Return the (X, Y) coordinate for the center point of the cell that contains the specified text.  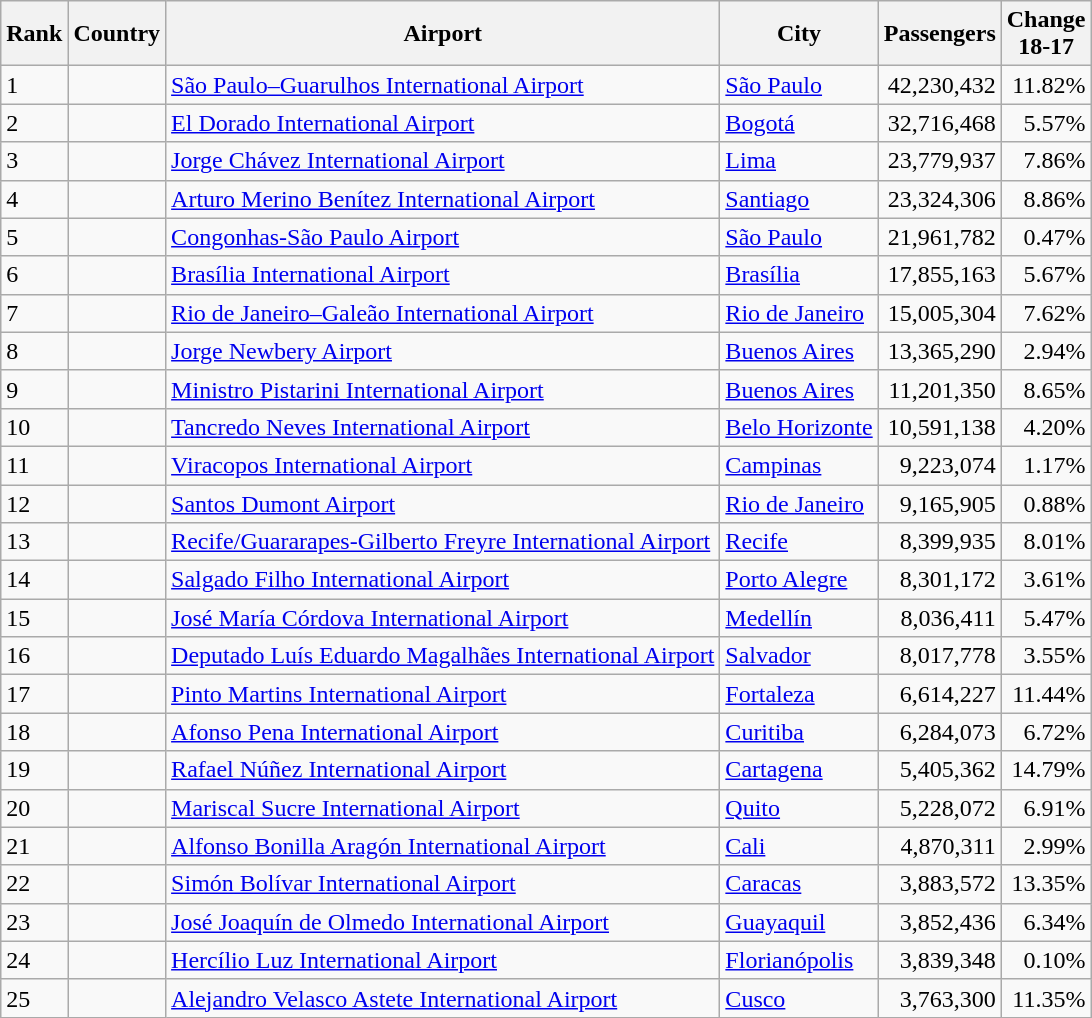
9,165,905 (940, 503)
Salvador (799, 656)
Alejandro Velasco Astete International Airport (443, 998)
Passengers (940, 34)
Florianópolis (799, 960)
Brasília International Airport (443, 275)
8,399,935 (940, 542)
São Paulo–Guarulhos International Airport (443, 85)
Santiago (799, 199)
25 (34, 998)
13 (34, 542)
Curitiba (799, 732)
12 (34, 503)
6.34% (1046, 922)
8.01% (1046, 542)
23,779,937 (940, 161)
Airport (443, 34)
2.94% (1046, 351)
2.99% (1046, 846)
3,852,436 (940, 922)
Recife/Guararapes-Gilberto Freyre International Airport (443, 542)
5.67% (1046, 275)
Salgado Filho International Airport (443, 580)
3,839,348 (940, 960)
0.88% (1046, 503)
19 (34, 770)
4,870,311 (940, 846)
José Joaquín de Olmedo International Airport (443, 922)
Rio de Janeiro–Galeão International Airport (443, 313)
20 (34, 808)
15 (34, 618)
8.65% (1046, 389)
11,201,350 (940, 389)
5,405,362 (940, 770)
0.47% (1046, 237)
10,591,138 (940, 427)
8,036,411 (940, 618)
23,324,306 (940, 199)
Tancredo Neves International Airport (443, 427)
13,365,290 (940, 351)
Fortaleza (799, 694)
Jorge Chávez International Airport (443, 161)
Congonhas-São Paulo Airport (443, 237)
11.82% (1046, 85)
6 (34, 275)
11.35% (1046, 998)
15,005,304 (940, 313)
7.86% (1046, 161)
10 (34, 427)
11 (34, 465)
Bogotá (799, 123)
Quito (799, 808)
42,230,432 (940, 85)
9 (34, 389)
14 (34, 580)
7 (34, 313)
6.72% (1046, 732)
Lima (799, 161)
22 (34, 884)
Rank (34, 34)
City (799, 34)
Brasília (799, 275)
13.35% (1046, 884)
Cartagena (799, 770)
16 (34, 656)
Arturo Merino Benítez International Airport (443, 199)
Caracas (799, 884)
5 (34, 237)
5,228,072 (940, 808)
Santos Dumont Airport (443, 503)
21 (34, 846)
3 (34, 161)
7.62% (1046, 313)
3,763,300 (940, 998)
3.55% (1046, 656)
1.17% (1046, 465)
Afonso Pena International Airport (443, 732)
Mariscal Sucre International Airport (443, 808)
21,961,782 (940, 237)
17,855,163 (940, 275)
Pinto Martins International Airport (443, 694)
Porto Alegre (799, 580)
0.10% (1046, 960)
9,223,074 (940, 465)
4.20% (1046, 427)
24 (34, 960)
Medellín (799, 618)
8.86% (1046, 199)
Rafael Núñez International Airport (443, 770)
Guayaquil (799, 922)
18 (34, 732)
Change18-17 (1046, 34)
3,883,572 (940, 884)
1 (34, 85)
El Dorado International Airport (443, 123)
Alfonso Bonilla Aragón International Airport (443, 846)
2 (34, 123)
Deputado Luís Eduardo Magalhães International Airport (443, 656)
23 (34, 922)
6,614,227 (940, 694)
Country (117, 34)
32,716,468 (940, 123)
6.91% (1046, 808)
Jorge Newbery Airport (443, 351)
3.61% (1046, 580)
Hercílio Luz International Airport (443, 960)
17 (34, 694)
Cusco (799, 998)
Simón Bolívar International Airport (443, 884)
14.79% (1046, 770)
8 (34, 351)
8,301,172 (940, 580)
11.44% (1046, 694)
6,284,073 (940, 732)
5.47% (1046, 618)
José María Córdova International Airport (443, 618)
8,017,778 (940, 656)
4 (34, 199)
Campinas (799, 465)
Recife (799, 542)
Belo Horizonte (799, 427)
5.57% (1046, 123)
Cali (799, 846)
Ministro Pistarini International Airport (443, 389)
Viracopos International Airport (443, 465)
